Provide the [x, y] coordinate of the cell's center where the given text is located.  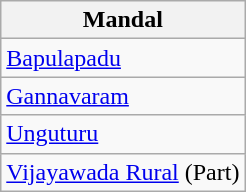
Mandal [123, 20]
Bapulapadu [123, 58]
Gannavaram [123, 96]
Vijayawada Rural (Part) [123, 172]
Unguturu [123, 134]
